Pinpoint the cell where the given text exists, returning its (X, Y) midpoint coordinate. 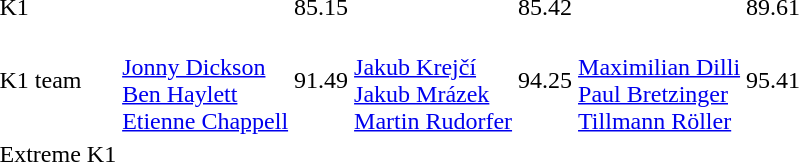
Jakub KrejčíJakub MrázekMartin Rudorfer (434, 80)
94.25 (546, 80)
91.49 (322, 80)
Jonny DicksonBen HaylettEtienne Chappell (206, 80)
Maximilian DilliPaul BretzingerTillmann Röller (660, 80)
